Provide the (X, Y) coordinate of the cell's center where the given text is located.  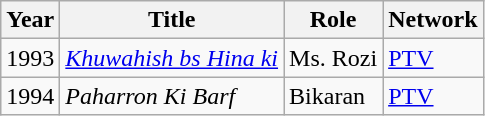
Network (433, 20)
Ms. Rozi (334, 58)
Khuwahish bs Hina ki (172, 58)
1994 (30, 96)
Bikaran (334, 96)
Paharron Ki Barf (172, 96)
Role (334, 20)
1993 (30, 58)
Title (172, 20)
Year (30, 20)
